Scan for the cell matching the given text and deliver its (X, Y) coordinate at center. 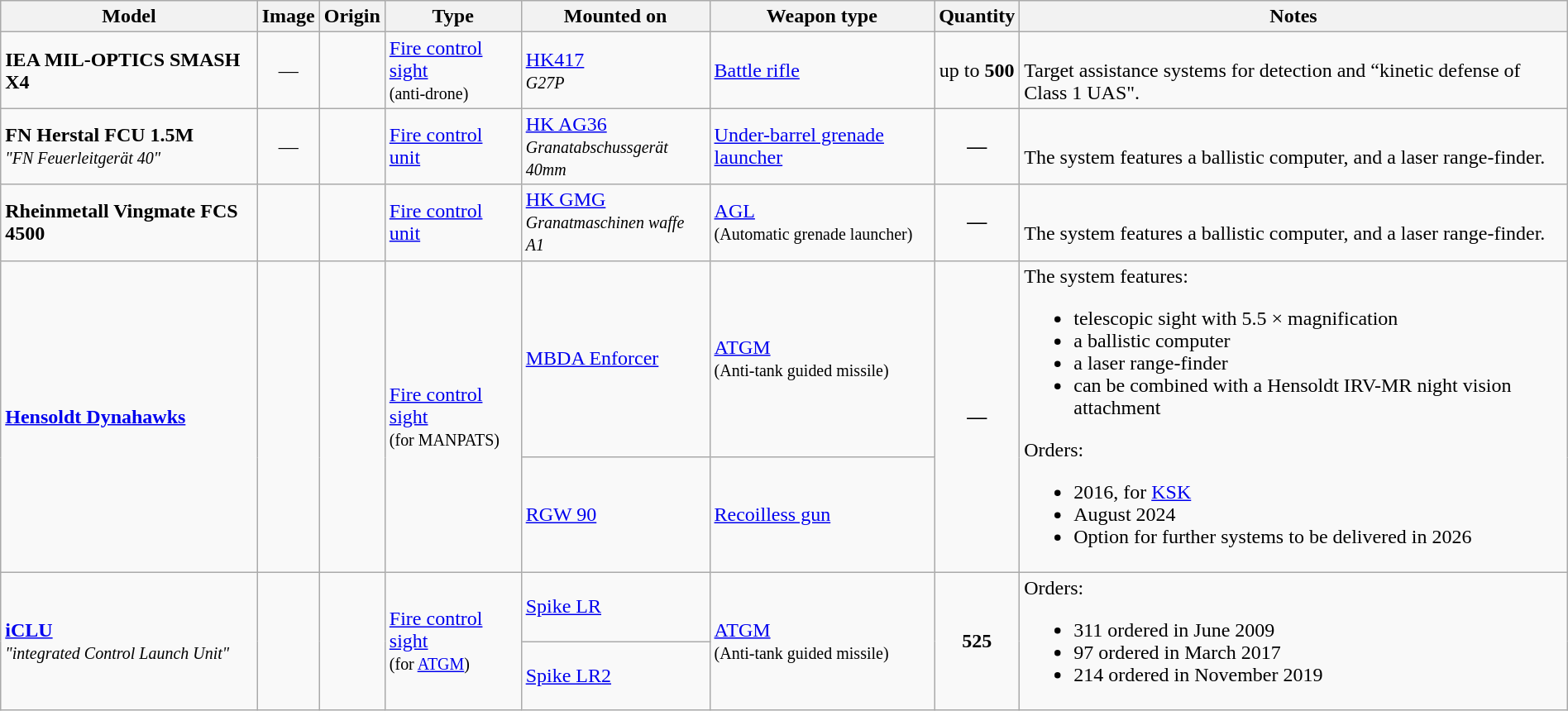
Fire control sight(for MANPATS) (453, 417)
Image (288, 17)
Fire control sight(for ATGM) (453, 642)
Recoilless gun (822, 514)
Type (453, 17)
up to 500 (978, 70)
Spike LR2 (615, 676)
HK GMGGranatmaschinen waffe A1 (615, 222)
iCLU"integrated Control Launch Unit" (129, 642)
Hensoldt Dynahawks (129, 417)
Mounted on (615, 17)
525 (978, 642)
FN Herstal FCU 1.5M"FN Feuerleitgerät 40" (129, 146)
Battle rifle (822, 70)
HK AG36Granatabschussgerät 40mm (615, 146)
HK417G27P (615, 70)
AGL(Automatic grenade launcher) (822, 222)
Notes (1293, 17)
Target assistance systems for detection and “kinetic defense of Class 1 UAS". (1293, 70)
Weapon type (822, 17)
Under-barrel grenade launcher (822, 146)
Origin (352, 17)
Quantity (978, 17)
MBDA Enforcer (615, 359)
Rheinmetall Vingmate FCS 4500 (129, 222)
Fire control sight(anti-drone) (453, 70)
Spike LR (615, 607)
IEA MIL-OPTICS SMASH X4 (129, 70)
RGW 90 (615, 514)
Model (129, 17)
Orders:311 ordered in June 200997 ordered in March 2017214 ordered in November 2019 (1293, 642)
